Locate the cell with the specified text and output its (x, y) center coordinate. 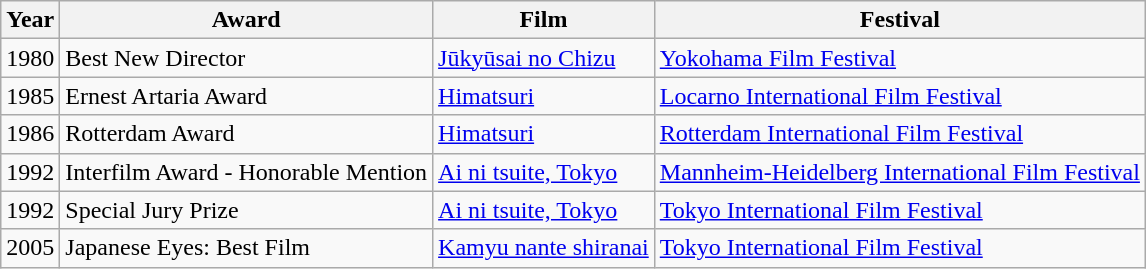
Jūkyūsai no Chizu (544, 58)
Yokohama Film Festival (900, 58)
Kamyu nante shiranai (544, 248)
Rotterdam Award (246, 134)
1985 (30, 96)
Locarno International Film Festival (900, 96)
Film (544, 20)
Mannheim-Heidelberg International Film Festival (900, 172)
Special Jury Prize (246, 210)
2005 (30, 248)
Japanese Eyes: Best Film (246, 248)
Festival (900, 20)
Best New Director (246, 58)
Ernest Artaria Award (246, 96)
Interfilm Award - Honorable Mention (246, 172)
Rotterdam International Film Festival (900, 134)
1986 (30, 134)
1980 (30, 58)
Award (246, 20)
Year (30, 20)
